Determine the (x, y) coordinate at the center of the cell enclosing the given text.  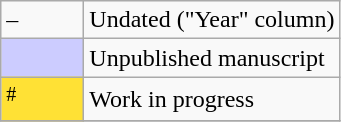
– (42, 20)
Unpublished manuscript (212, 58)
Work in progress (212, 100)
# (42, 100)
Undated ("Year" column) (212, 20)
